Detect which cell encompasses the target text, then output its (x, y) center coordinate. 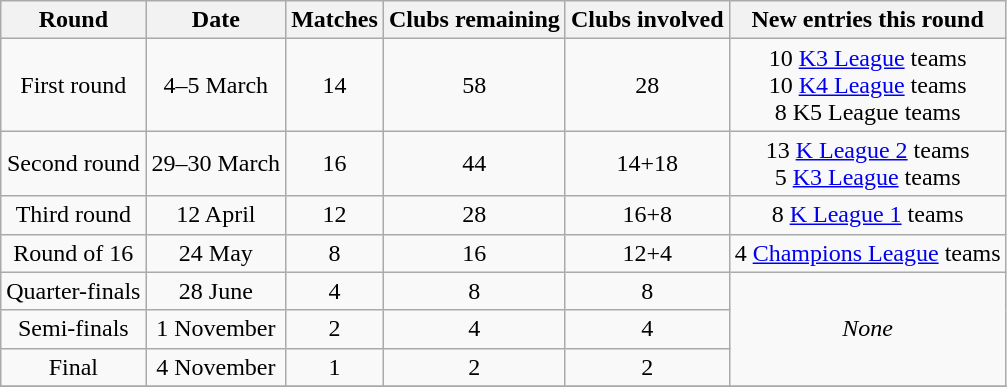
1 November (216, 329)
Round (74, 20)
8 K League 1 teams (868, 215)
44 (474, 164)
New entries this round (868, 20)
Clubs remaining (474, 20)
12+4 (647, 253)
First round (74, 85)
Final (74, 367)
28 June (216, 291)
Round of 16 (74, 253)
12 April (216, 215)
24 May (216, 253)
Second round (74, 164)
4 Champions League teams (868, 253)
Semi-finals (74, 329)
58 (474, 85)
16+8 (647, 215)
None (868, 329)
Clubs involved (647, 20)
14+18 (647, 164)
Date (216, 20)
4–5 March (216, 85)
12 (335, 215)
1 (335, 367)
Matches (335, 20)
14 (335, 85)
4 November (216, 367)
Third round (74, 215)
10 K3 League teams 10 K4 League teams 8 K5 League teams (868, 85)
29–30 March (216, 164)
Quarter-finals (74, 291)
13 K League 2 teams 5 K3 League teams (868, 164)
